Determine the (x, y) coordinate at the center of the cell enclosing the given text.  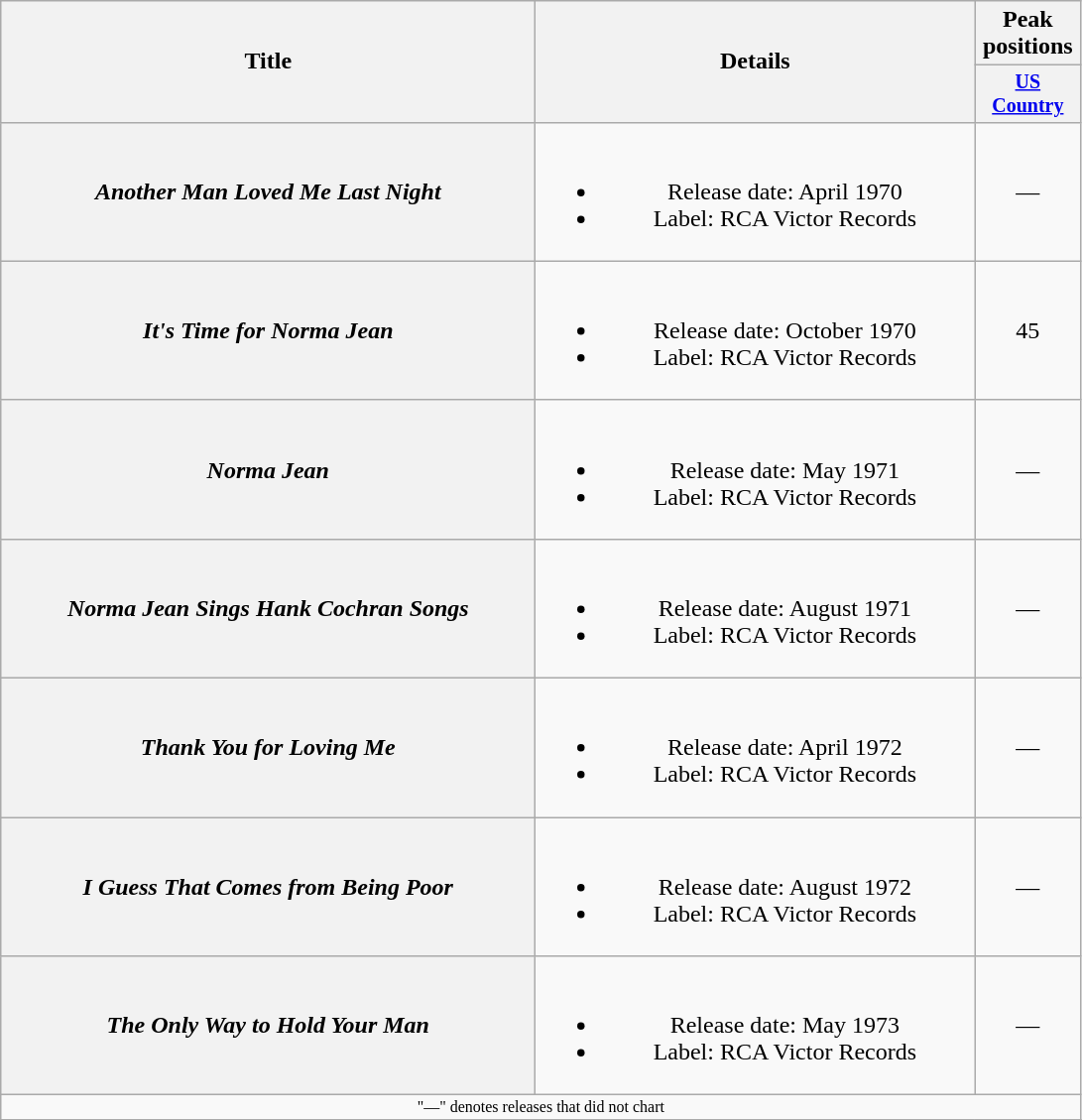
US Country (1027, 93)
Title (268, 62)
45 (1027, 330)
Release date: October 1970Label: RCA Victor Records (756, 330)
Peak positions (1027, 34)
Another Man Loved Me Last Night (268, 191)
Release date: August 1972Label: RCA Victor Records (756, 887)
It's Time for Norma Jean (268, 330)
Release date: August 1971Label: RCA Victor Records (756, 608)
Release date: May 1971Label: RCA Victor Records (756, 469)
Norma Jean (268, 469)
Release date: April 1972Label: RCA Victor Records (756, 748)
The Only Way to Hold Your Man (268, 1026)
Release date: May 1973Label: RCA Victor Records (756, 1026)
Details (756, 62)
I Guess That Comes from Being Poor (268, 887)
Release date: April 1970Label: RCA Victor Records (756, 191)
"—" denotes releases that did not chart (541, 1107)
Thank You for Loving Me (268, 748)
Norma Jean Sings Hank Cochran Songs (268, 608)
